Extract the [X, Y] coordinate from the center of the cell holding the provided text.  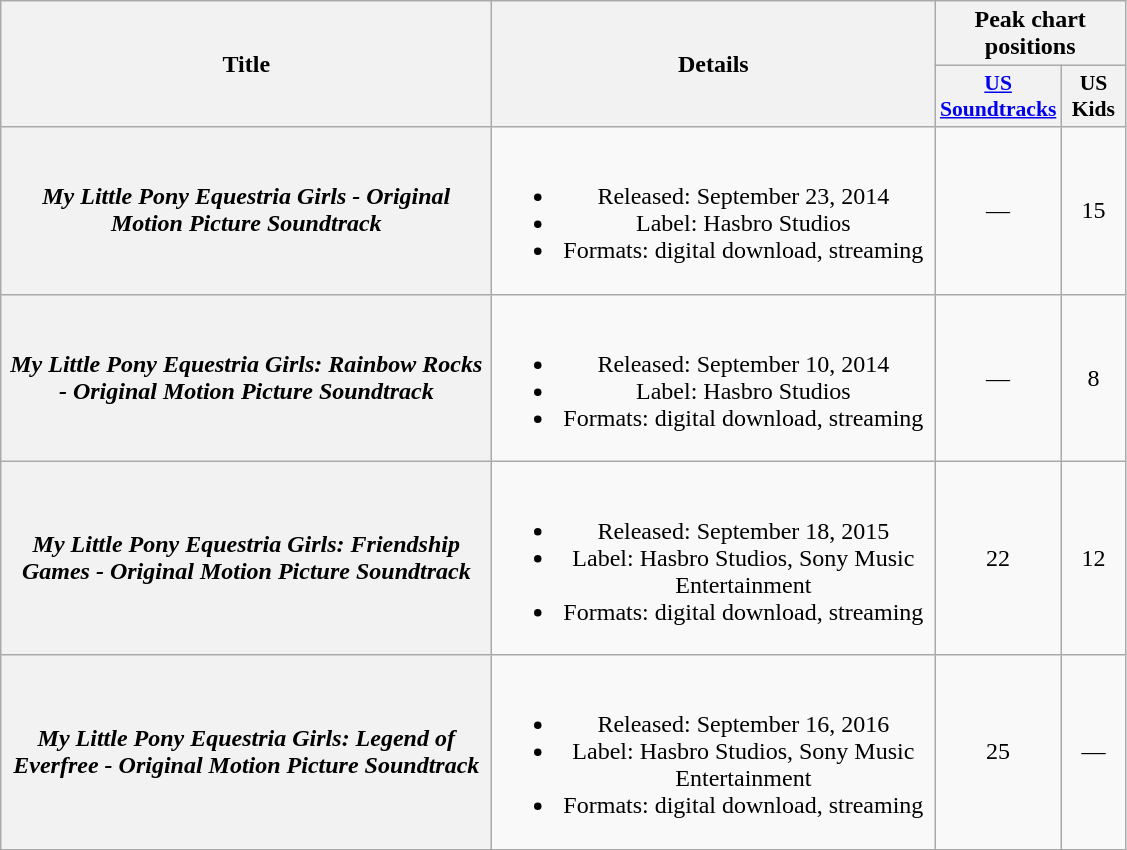
22 [998, 558]
Released: September 10, 2014Label: Hasbro StudiosFormats: digital download, streaming [714, 378]
8 [1093, 378]
Released: September 16, 2016Label: Hasbro Studios, Sony Music EntertainmentFormats: digital download, streaming [714, 752]
15 [1093, 210]
My Little Pony Equestria Girls: Rainbow Rocks - Original Motion Picture Soundtrack [246, 378]
My Little Pony Equestria Girls - Original Motion Picture Soundtrack [246, 210]
USKids [1093, 96]
My Little Pony Equestria Girls: Legend of Everfree - Original Motion Picture Soundtrack [246, 752]
Released: September 23, 2014Label: Hasbro StudiosFormats: digital download, streaming [714, 210]
12 [1093, 558]
Peak chart positions [1030, 34]
My Little Pony Equestria Girls: Friendship Games - Original Motion Picture Soundtrack [246, 558]
USSoundtracks [998, 96]
25 [998, 752]
Title [246, 64]
Details [714, 64]
Released: September 18, 2015Label: Hasbro Studios, Sony Music EntertainmentFormats: digital download, streaming [714, 558]
